Scan for the cell matching the given text and deliver its (x, y) coordinate at center. 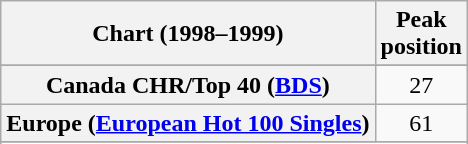
Peakposition (421, 34)
61 (421, 123)
27 (421, 85)
Europe (European Hot 100 Singles) (188, 123)
Canada CHR/Top 40 (BDS) (188, 85)
Chart (1998–1999) (188, 34)
